Return [X, Y] of the center of cell containing provided text 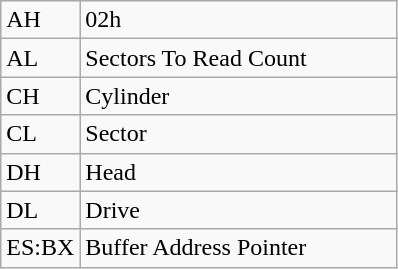
Drive [238, 210]
Buffer Address Pointer [238, 248]
Sectors To Read Count [238, 58]
AL [40, 58]
ES:BX [40, 248]
DL [40, 210]
Cylinder [238, 96]
CH [40, 96]
Head [238, 172]
AH [40, 20]
Sector [238, 134]
CL [40, 134]
02h [238, 20]
DH [40, 172]
